Detect which cell encompasses the target text, then output its (X, Y) center coordinate. 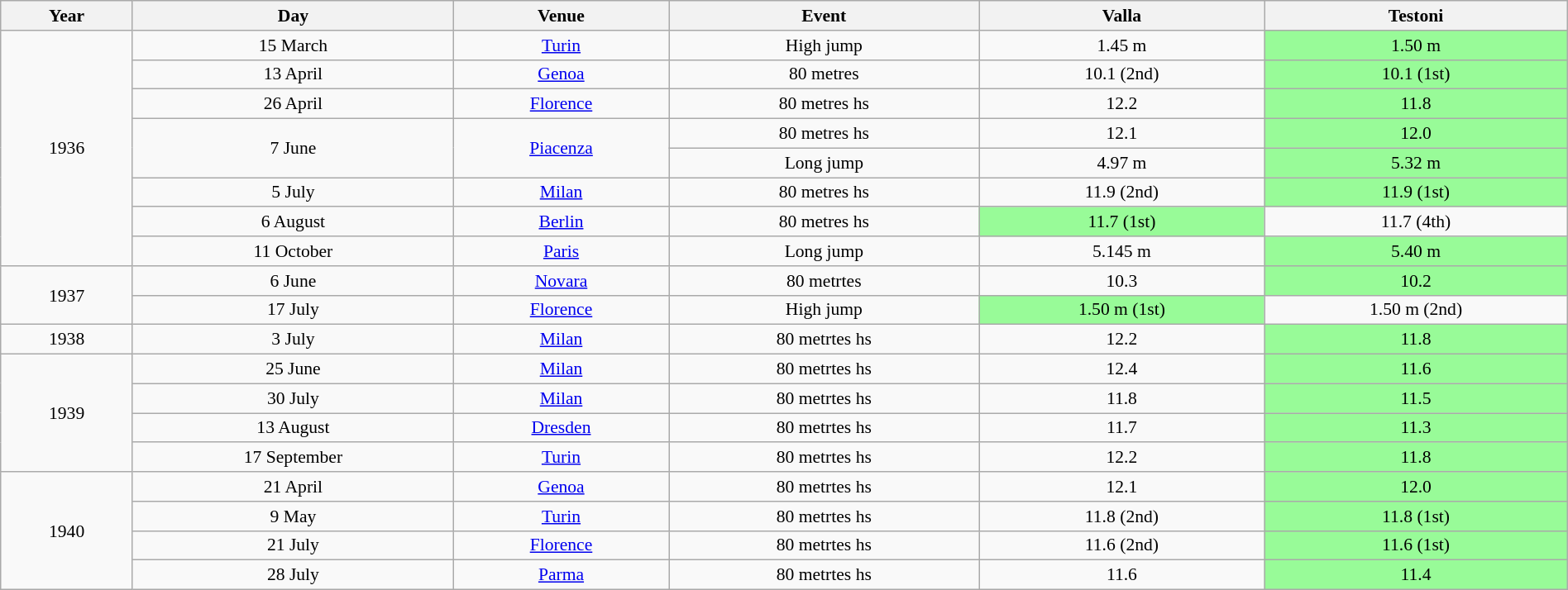
5 July (293, 193)
Piacenza (561, 149)
5.32 m (1416, 163)
80 metres (824, 74)
1939 (67, 413)
9 May (293, 516)
11.6 (1st) (1416, 545)
11 October (293, 251)
Testoni (1416, 16)
1937 (67, 296)
1936 (67, 149)
Venue (561, 16)
5.145 m (1121, 251)
11.7 (4th) (1416, 222)
1940 (67, 531)
30 July (293, 398)
1938 (67, 340)
11.8 (1st) (1416, 516)
25 June (293, 369)
15 March (293, 45)
10.1 (2nd) (1121, 74)
12.4 (1121, 369)
1.50 m (2nd) (1416, 310)
11.3 (1416, 428)
28 July (293, 575)
17 July (293, 310)
3 July (293, 340)
Valla (1121, 16)
Berlin (561, 222)
13 August (293, 428)
Parma (561, 575)
4.97 m (1121, 163)
26 April (293, 104)
13 April (293, 74)
11.4 (1416, 575)
10.2 (1416, 281)
7 June (293, 149)
11.5 (1416, 398)
5.40 m (1416, 251)
1.50 m (1st) (1121, 310)
21 July (293, 545)
11.9 (2nd) (1121, 193)
1.45 m (1121, 45)
Paris (561, 251)
10.1 (1st) (1416, 74)
11.7 (1st) (1121, 222)
Event (824, 16)
10.3 (1121, 281)
11.7 (1121, 428)
Year (67, 16)
21 April (293, 487)
11.8 (2nd) (1121, 516)
Day (293, 16)
Dresden (561, 428)
17 September (293, 458)
80 metrtes (824, 281)
11.9 (1st) (1416, 193)
1.50 m (1416, 45)
6 August (293, 222)
Novara (561, 281)
11.6 (2nd) (1121, 545)
6 June (293, 281)
